Locate the cell with the specified text and output its (x, y) center coordinate. 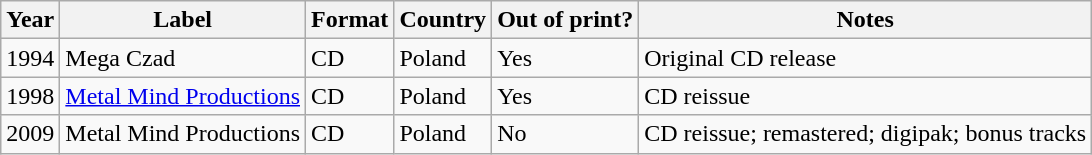
CD reissue; remastered; digipak; bonus tracks (866, 134)
CD reissue (866, 96)
1998 (30, 96)
Format (350, 20)
No (566, 134)
Out of print? (566, 20)
Original CD release (866, 58)
Label (183, 20)
Year (30, 20)
Country (443, 20)
Mega Czad (183, 58)
Notes (866, 20)
1994 (30, 58)
2009 (30, 134)
